Detect which cell encompasses the target text, then output its (x, y) center coordinate. 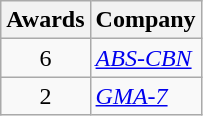
2 (46, 96)
6 (46, 58)
ABS-CBN (146, 58)
GMA-7 (146, 96)
Company (146, 20)
Awards (46, 20)
